Detect which cell encompasses the target text, then output its (X, Y) center coordinate. 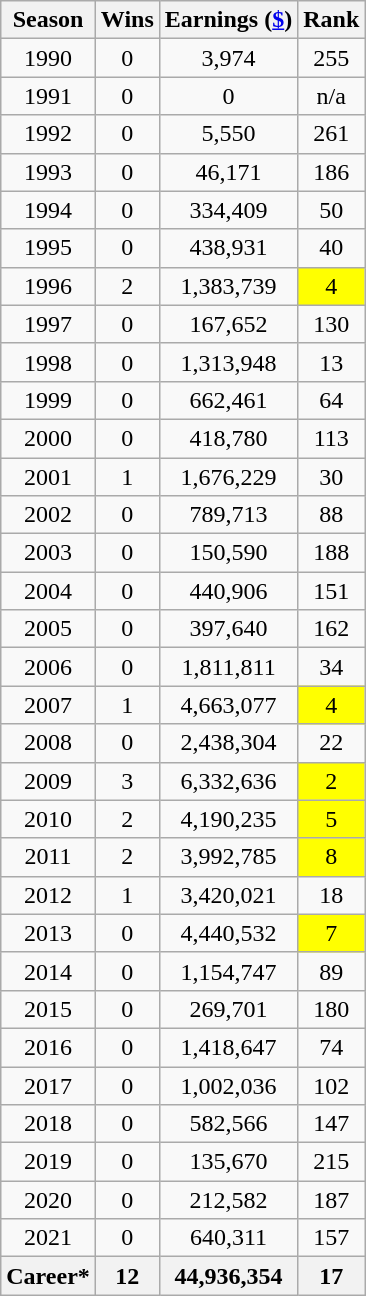
418,780 (228, 438)
2005 (48, 629)
5 (332, 819)
2018 (48, 1124)
157 (332, 1238)
1995 (48, 248)
1996 (48, 286)
2020 (48, 1200)
167,652 (228, 324)
1998 (48, 362)
2000 (48, 438)
2019 (48, 1162)
7 (332, 933)
1,313,948 (228, 362)
13 (332, 362)
18 (332, 895)
2021 (48, 1238)
3 (127, 781)
397,640 (228, 629)
2,438,304 (228, 743)
5,550 (228, 134)
2007 (48, 705)
34 (332, 667)
12 (127, 1276)
162 (332, 629)
Wins (127, 20)
2010 (48, 819)
2004 (48, 591)
2014 (48, 971)
135,670 (228, 1162)
17 (332, 1276)
130 (332, 324)
8 (332, 857)
40 (332, 248)
582,566 (228, 1124)
212,582 (228, 1200)
2006 (48, 667)
261 (332, 134)
4,190,235 (228, 819)
n/a (332, 96)
Rank (332, 20)
1997 (48, 324)
74 (332, 1047)
1,811,811 (228, 667)
1,002,036 (228, 1085)
113 (332, 438)
640,311 (228, 1238)
1994 (48, 210)
147 (332, 1124)
2011 (48, 857)
Season (48, 20)
2017 (48, 1085)
438,931 (228, 248)
2008 (48, 743)
150,590 (228, 553)
269,701 (228, 1009)
151 (332, 591)
4,663,077 (228, 705)
255 (332, 58)
64 (332, 400)
1990 (48, 58)
1991 (48, 96)
6,332,636 (228, 781)
2013 (48, 933)
1992 (48, 134)
3,992,785 (228, 857)
440,906 (228, 591)
2015 (48, 1009)
1993 (48, 172)
3,420,021 (228, 895)
2001 (48, 477)
215 (332, 1162)
1999 (48, 400)
187 (332, 1200)
2003 (48, 553)
88 (332, 515)
334,409 (228, 210)
180 (332, 1009)
2009 (48, 781)
4,440,532 (228, 933)
1,154,747 (228, 971)
1,383,739 (228, 286)
50 (332, 210)
662,461 (228, 400)
44,936,354 (228, 1276)
2012 (48, 895)
Earnings ($) (228, 20)
186 (332, 172)
46,171 (228, 172)
789,713 (228, 515)
1,418,647 (228, 1047)
2016 (48, 1047)
Career* (48, 1276)
188 (332, 553)
2002 (48, 515)
3,974 (228, 58)
22 (332, 743)
89 (332, 971)
102 (332, 1085)
30 (332, 477)
1,676,229 (228, 477)
